Identify which cell holds the provided text, then report its (X, Y) central coordinate. 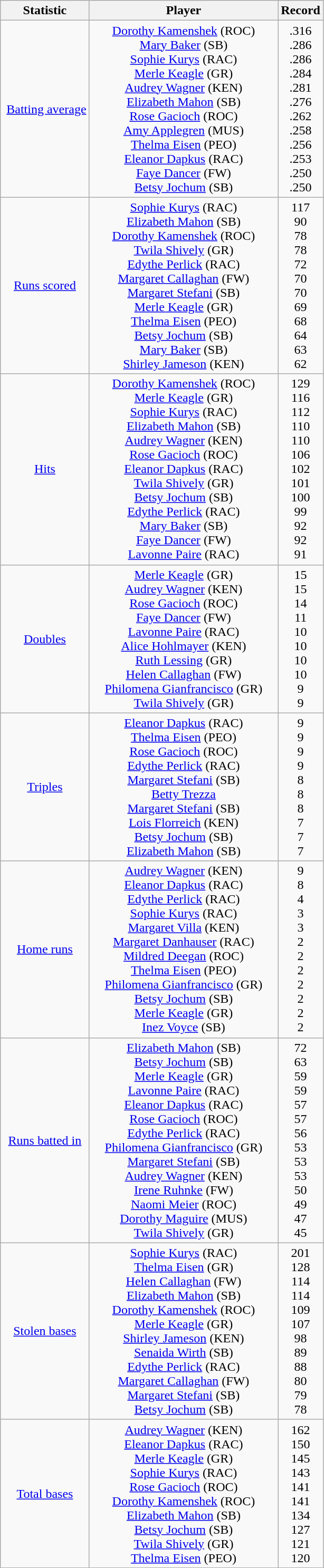
9 8 4 3 3 2 2 2 2 2 2 2 (301, 949)
Runs scored (45, 286)
72 63 59 59 57 57 56 53 53 53 50 49 47 45 (301, 1140)
Doubles (45, 639)
Triples (45, 787)
Record (301, 11)
162150145143141141134127121120 (301, 1493)
Runs batted in (45, 1140)
Total bases (45, 1493)
201128114114109107988988807978 (301, 1331)
Statistic (45, 11)
Stolen bases (45, 1331)
Home runs (45, 949)
129 116 112 110 110 106 102 101 100 99 92 92 91 (301, 469)
117 90 78 78 72 70 70 69 68 64 63 62 (301, 286)
Player (184, 11)
Hits (45, 469)
15 15 14 11 10 10 10 10 9 9 (301, 639)
9 9 9 9 8 8 8 7 7 7 (301, 787)
.316 .286 .286 .284 .281 .276 .262 .258 .256 .253 .250 .250 (301, 109)
Batting average (45, 109)
